Output the [x, y] coordinate of the center of the cell containing the given text.  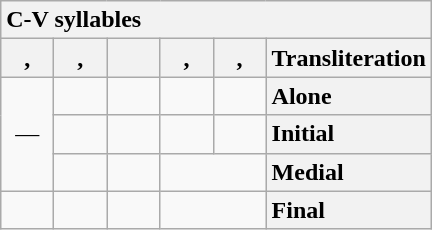
Alone [348, 96]
Final [348, 210]
Medial [348, 172]
Initial [348, 134]
Transliteration [348, 58]
C-V syllables [216, 20]
— [28, 134]
